Identify which cell holds the provided text, then report its (X, Y) central coordinate. 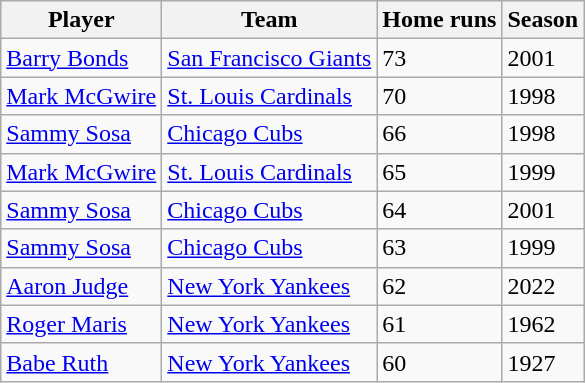
San Francisco Giants (270, 58)
Aaron Judge (82, 286)
Barry Bonds (82, 58)
Team (270, 20)
60 (440, 362)
1962 (543, 324)
61 (440, 324)
66 (440, 134)
Home runs (440, 20)
70 (440, 96)
Player (82, 20)
Babe Ruth (82, 362)
Roger Maris (82, 324)
73 (440, 58)
62 (440, 286)
1927 (543, 362)
63 (440, 248)
2022 (543, 286)
Season (543, 20)
64 (440, 210)
65 (440, 172)
